For the text-containing cell, return its midpoint in (x, y) coordinate format. 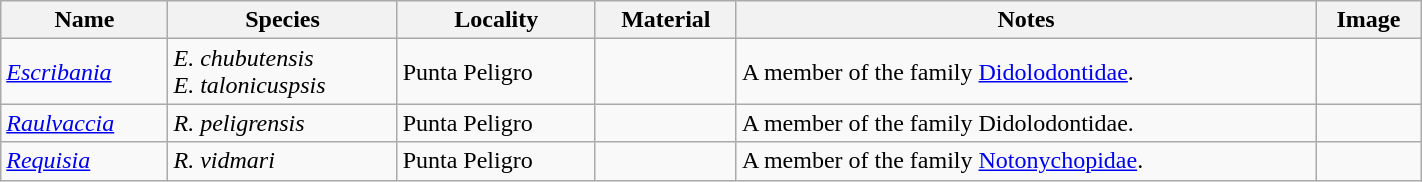
R. peligrensis (282, 123)
R. vidmari (282, 161)
Raulvaccia (84, 123)
Escribania (84, 72)
Species (282, 20)
Image (1369, 20)
Material (666, 20)
A member of the family Notonychopidae. (1026, 161)
Locality (496, 20)
E. chubutensisE. talonicuspsis (282, 72)
Notes (1026, 20)
Requisia (84, 161)
Name (84, 20)
